Find where the given text appears and provide that cell's center as (x, y) coordinate. 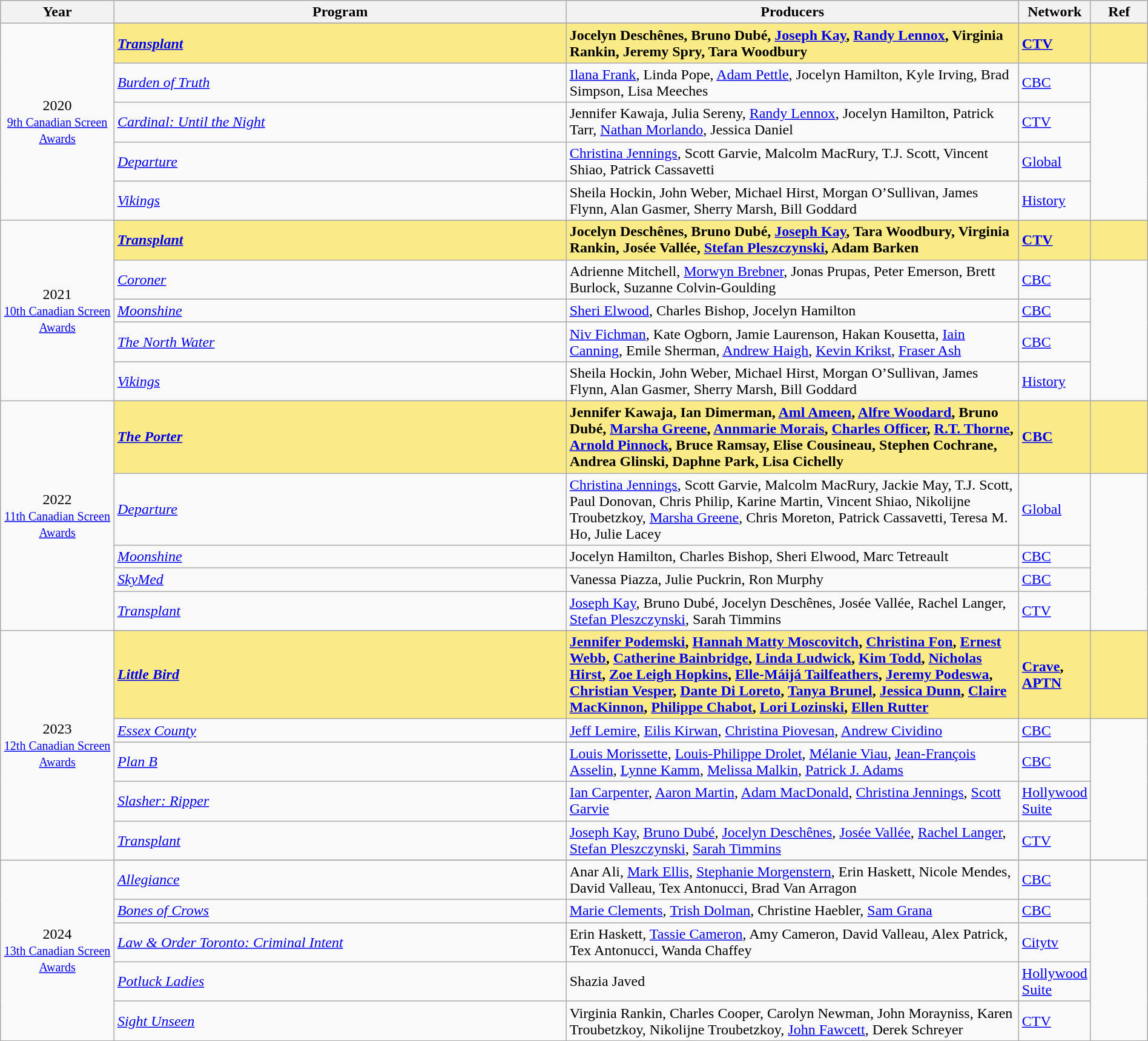
Shazia Javed (792, 982)
Allegiance (340, 880)
Plan B (340, 761)
Sight Unseen (340, 1020)
Cardinal: Until the Night (340, 122)
202110th Canadian Screen Awards (58, 310)
Burden of Truth (340, 82)
Coroner (340, 280)
Marie Clements, Trish Dolman, Christine Haebler, Sam Grana (792, 911)
Program (340, 12)
Jocelyn Hamilton, Charles Bishop, Sheri Elwood, Marc Tetreault (792, 557)
20209th Canadian Screen Awards (58, 122)
Producers (792, 12)
The North Water (340, 341)
Anar Ali, Mark Ellis, Stephanie Morgenstern, Erin Haskett, Nicole Mendes, David Valleau, Tex Antonucci, Brad Van Arragon (792, 880)
Jennifer Kawaja, Julia Sereny, Randy Lennox, Jocelyn Hamilton, Patrick Tarr, Nathan Morlando, Jessica Daniel (792, 122)
Ian Carpenter, Aaron Martin, Adam MacDonald, Christina Jennings, Scott Garvie (792, 801)
Crave, APTN (1055, 675)
Sheri Elwood, Charles Bishop, Jocelyn Hamilton (792, 310)
Jocelyn Deschênes, Bruno Dubé, Joseph Kay, Randy Lennox, Virginia Rankin, Jeremy Spry, Tara Woodbury (792, 44)
Essex County (340, 731)
Jeff Lemire, Eilis Kirwan, Christina Piovesan, Andrew Cividino (792, 731)
The Porter (340, 437)
Jocelyn Deschênes, Bruno Dubé, Joseph Kay, Tara Woodbury, Virginia Rankin, Josée Vallée, Stefan Pleszczynski, Adam Barken (792, 240)
Citytv (1055, 942)
Virginia Rankin, Charles Cooper, Carolyn Newman, John Morayniss, Karen Troubetzkoy, Nikolijne Troubetzkoy, John Fawcett, Derek Schreyer (792, 1020)
Slasher: Ripper (340, 801)
202312th Canadian Screen Awards (58, 746)
Year (58, 12)
2024 13th Canadian Screen Awards (58, 950)
Law & Order Toronto: Criminal Intent (340, 942)
202211th Canadian Screen Awards (58, 516)
Adrienne Mitchell, Morwyn Brebner, Jonas Prupas, Peter Emerson, Brett Burlock, Suzanne Colvin-Goulding (792, 280)
Niv Fichman, Kate Ogborn, Jamie Laurenson, Hakan Kousetta, Iain Canning, Emile Sherman, Andrew Haigh, Kevin Krikst, Fraser Ash (792, 341)
Bones of Crows (340, 911)
Ilana Frank, Linda Pope, Adam Pettle, Jocelyn Hamilton, Kyle Irving, Brad Simpson, Lisa Meeches (792, 82)
Louis Morissette, Louis-Philippe Drolet, Mélanie Viau, Jean-François Asselin, Lynne Kamm, Melissa Malkin, Patrick J. Adams (792, 761)
Network (1055, 12)
Vanessa Piazza, Julie Puckrin, Ron Murphy (792, 580)
SkyMed (340, 580)
Ref (1119, 12)
Little Bird (340, 675)
Christina Jennings, Scott Garvie, Malcolm MacRury, T.J. Scott, Vincent Shiao, Patrick Cassavetti (792, 161)
Potluck Ladies (340, 982)
Erin Haskett, Tassie Cameron, Amy Cameron, David Valleau, Alex Patrick, Tex Antonucci, Wanda Chaffey (792, 942)
